Return (X, Y) of the center of cell containing provided text 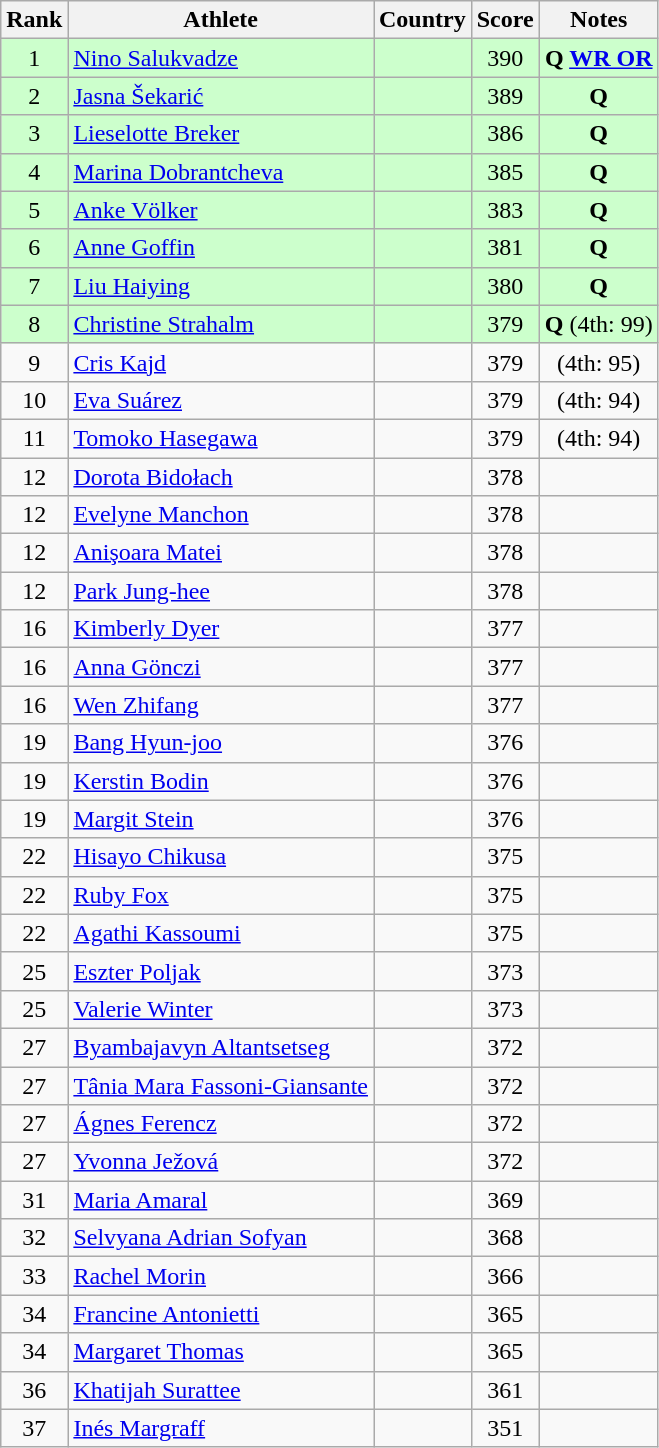
Country (423, 20)
381 (505, 248)
Kerstin Bodin (221, 781)
7 (34, 286)
380 (505, 286)
32 (34, 1238)
Ágnes Ferencz (221, 1124)
Eva Suárez (221, 400)
Athlete (221, 20)
Maria Amaral (221, 1200)
Anişoara Matei (221, 553)
383 (505, 210)
Rank (34, 20)
Q (4th: 99) (598, 324)
Dorota Bidołach (221, 477)
Selvyana Adrian Sofyan (221, 1238)
361 (505, 1390)
351 (505, 1428)
(4th: 95) (598, 362)
Kimberly Dyer (221, 629)
390 (505, 58)
9 (34, 362)
3 (34, 134)
36 (34, 1390)
Hisayo Chikusa (221, 857)
Marina Dobrantcheva (221, 172)
Yvonna Ježová (221, 1162)
Byambajavyn Altantsetseg (221, 1047)
Liu Haiying (221, 286)
366 (505, 1276)
4 (34, 172)
6 (34, 248)
1 (34, 58)
Tânia Mara Fassoni-Giansante (221, 1085)
Margit Stein (221, 819)
Nino Salukvadze (221, 58)
Eszter Poljak (221, 971)
Inés Margraff (221, 1428)
Bang Hyun-joo (221, 743)
369 (505, 1200)
385 (505, 172)
10 (34, 400)
368 (505, 1238)
8 (34, 324)
Park Jung-hee (221, 591)
Score (505, 20)
Anne Goffin (221, 248)
389 (505, 96)
Evelyne Manchon (221, 515)
Margaret Thomas (221, 1352)
Ruby Fox (221, 895)
Francine Antonietti (221, 1314)
Cris Kajd (221, 362)
33 (34, 1276)
31 (34, 1200)
2 (34, 96)
Wen Zhifang (221, 705)
Lieselotte Breker (221, 134)
Rachel Morin (221, 1276)
Q WR OR (598, 58)
Anna Gönczi (221, 667)
Jasna Šekarić (221, 96)
Christine Strahalm (221, 324)
Agathi Kassoumi (221, 933)
Valerie Winter (221, 1009)
386 (505, 134)
5 (34, 210)
Anke Völker (221, 210)
Khatijah Surattee (221, 1390)
11 (34, 438)
37 (34, 1428)
Tomoko Hasegawa (221, 438)
Notes (598, 20)
